Locate the cell with the specified text and output its [x, y] center coordinate. 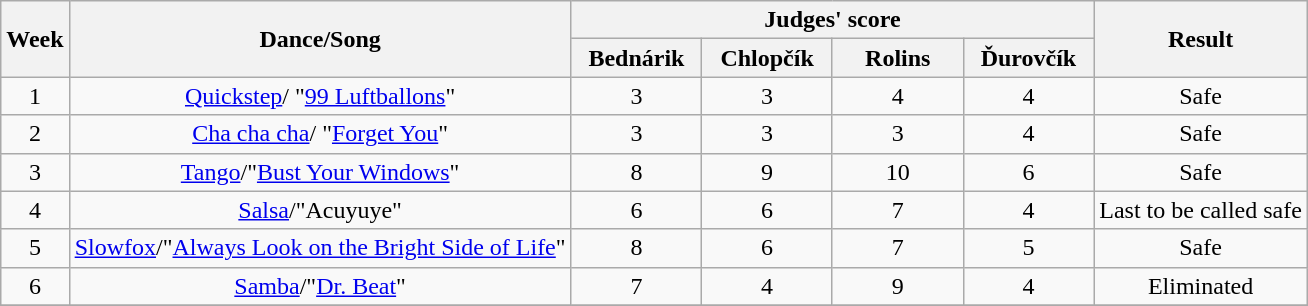
Tango/"Bust Your Windows" [320, 172]
1 [35, 96]
Result [1201, 39]
Salsa/"Acuyuye" [320, 210]
2 [35, 134]
Quickstep/ "99 Luftballons" [320, 96]
Cha cha cha/ "Forget You" [320, 134]
Last to be called safe [1201, 210]
Dance/Song [320, 39]
Slowfox/"Always Look on the Bright Side of Life" [320, 248]
Eliminated [1201, 286]
Samba/"Dr. Beat" [320, 286]
Judges' score [832, 20]
10 [898, 172]
Rolins [898, 58]
Bednárik [636, 58]
Week [35, 39]
Ďurovčík [1028, 58]
Chlopčík [768, 58]
